Detect which cell encompasses the target text, then output its (x, y) center coordinate. 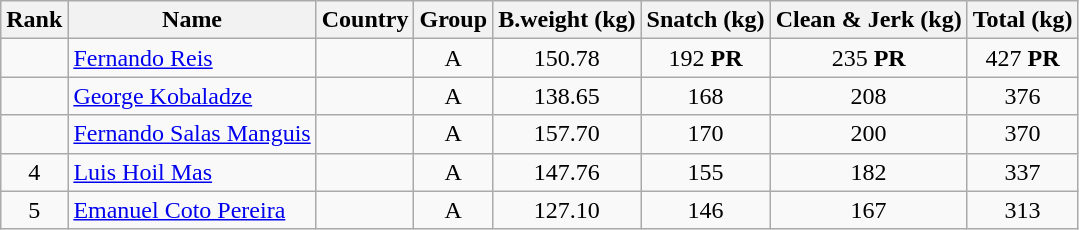
182 (868, 172)
155 (706, 172)
Total (kg) (1022, 20)
Clean & Jerk (kg) (868, 20)
5 (34, 210)
235 PR (868, 58)
Fernando Salas Manguis (192, 134)
313 (1022, 210)
Rank (34, 20)
George Kobaladze (192, 96)
Name (192, 20)
147.76 (567, 172)
427 PR (1022, 58)
200 (868, 134)
Snatch (kg) (706, 20)
150.78 (567, 58)
170 (706, 134)
146 (706, 210)
Fernando Reis (192, 58)
4 (34, 172)
167 (868, 210)
Group (454, 20)
127.10 (567, 210)
138.65 (567, 96)
Emanuel Coto Pereira (192, 210)
157.70 (567, 134)
Country (365, 20)
370 (1022, 134)
168 (706, 96)
376 (1022, 96)
192 PR (706, 58)
208 (868, 96)
337 (1022, 172)
Luis Hoil Mas (192, 172)
B.weight (kg) (567, 20)
